Pinpoint the cell where the given text exists, returning its [X, Y] midpoint coordinate. 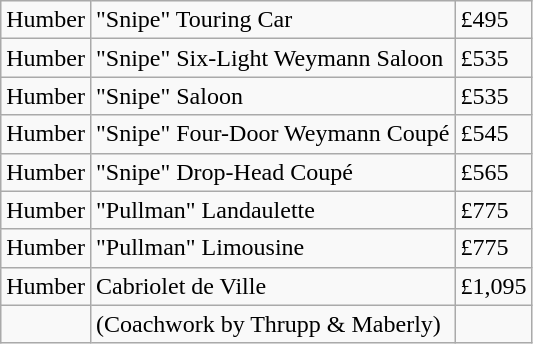
"Snipe" Saloon [272, 96]
Cabriolet de Ville [272, 286]
"Snipe" Four-Door Weymann Coupé [272, 134]
£545 [494, 134]
£1,095 [494, 286]
£565 [494, 172]
"Pullman" Limousine [272, 248]
"Pullman" Landaulette [272, 210]
£495 [494, 20]
"Snipe" Touring Car [272, 20]
"Snipe" Six-Light Weymann Saloon [272, 58]
(Coachwork by Thrupp & Maberly) [272, 324]
"Snipe" Drop-Head Coupé [272, 172]
